For the text-containing cell, return its midpoint in (x, y) coordinate format. 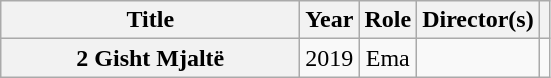
2019 (330, 58)
2 Gisht Mjaltë (150, 58)
Ema (388, 58)
Title (150, 20)
Role (388, 20)
Year (330, 20)
Director(s) (478, 20)
